Scan for the cell matching the given text and deliver its [X, Y] coordinate at center. 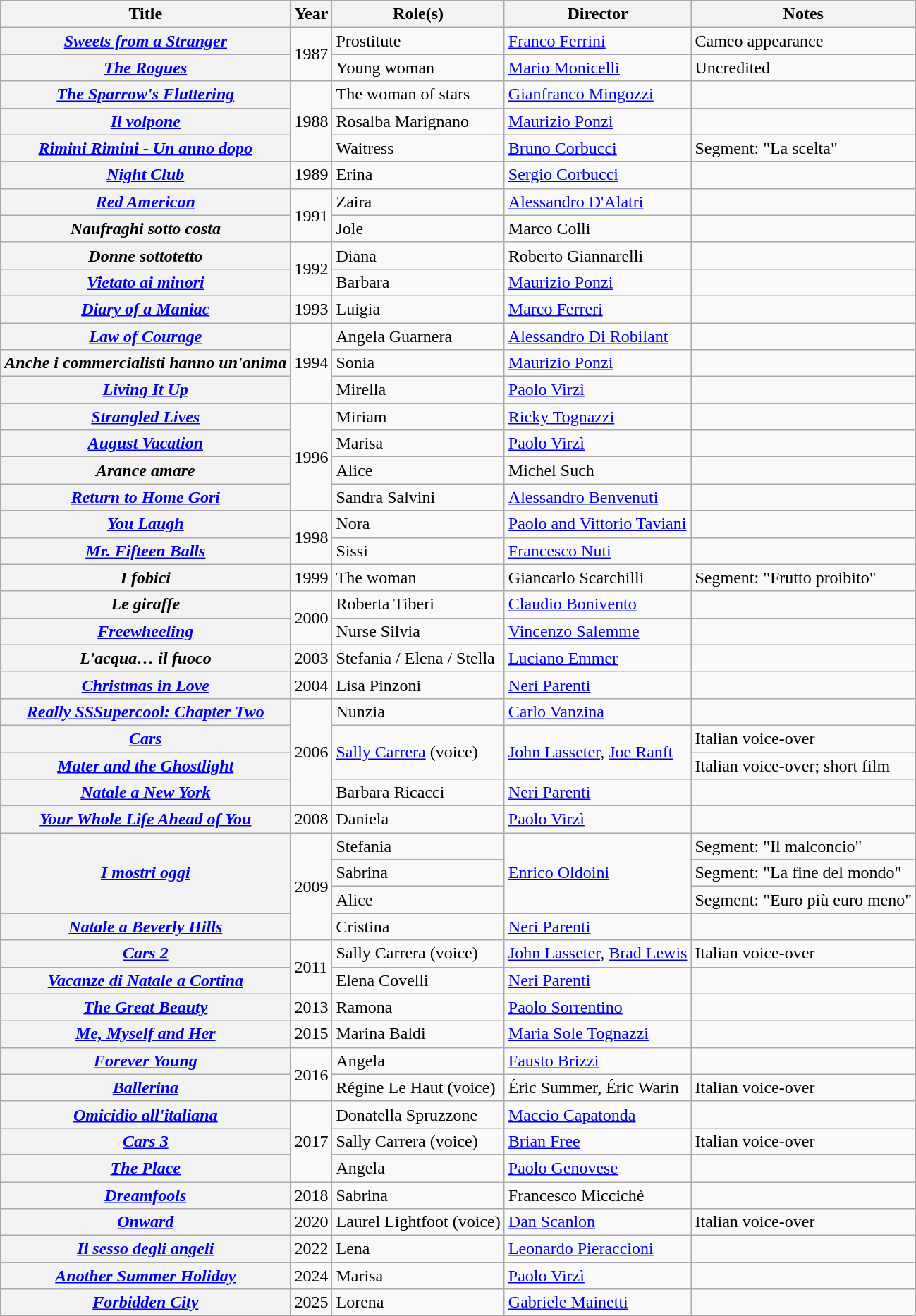
Daniela [418, 820]
Francesco Nuti [598, 551]
Paolo Sorrentino [598, 1007]
Prostitute [418, 41]
Bruno Corbucci [598, 148]
Year [312, 14]
Marco Ferreri [598, 309]
Natale a New York [145, 793]
Night Club [145, 175]
Franco Ferrini [598, 41]
2008 [312, 820]
The Place [145, 1168]
Law of Courage [145, 336]
Living It Up [145, 390]
Another Summer Holiday [145, 1276]
Jole [418, 229]
Fausto Brizzi [598, 1061]
2017 [312, 1141]
John Lasseter, Brad Lewis [598, 954]
Forbidden City [145, 1303]
Really SSSupercool: Chapter Two [145, 712]
Alessandro Di Robilant [598, 336]
1992 [312, 269]
Nunzia [418, 712]
Segment: "La fine del mondo" [804, 873]
Mr. Fifteen Balls [145, 551]
Claudio Bonivento [598, 604]
L'acqua… il fuoco [145, 658]
You Laugh [145, 524]
Segment: "Il malconcio" [804, 846]
Freewheeling [145, 631]
Segment: "Euro più euro meno" [804, 900]
1998 [312, 537]
The woman [418, 578]
Alessandro Benvenuti [598, 497]
2003 [312, 658]
Segment: "La scelta" [804, 148]
Maria Sole Tognazzi [598, 1034]
Italian voice-over; short film [804, 765]
Nora [418, 524]
Il sesso degli angeli [145, 1249]
Ramona [418, 1007]
Forever Young [145, 1061]
Cristina [418, 927]
Leonardo Pieraccioni [598, 1249]
Il volpone [145, 121]
Donatella Spruzzone [418, 1114]
Title [145, 14]
Sissi [418, 551]
Diana [418, 255]
Role(s) [418, 14]
Donne sottotetto [145, 255]
Barbara Ricacci [418, 793]
Laurel Lightfoot (voice) [418, 1222]
2006 [312, 752]
Your Whole Life Ahead of You [145, 820]
Anche i commercialisti hanno un'anima [145, 363]
2022 [312, 1249]
1994 [312, 363]
Lisa Pinzoni [418, 685]
2018 [312, 1195]
Vacanze di Natale a Cortina [145, 980]
Stefania [418, 846]
Michel Such [598, 470]
Alessandro D'Alatri [598, 202]
Cars [145, 738]
Me, Myself and Her [145, 1034]
Angela Guarnera [418, 336]
Zaira [418, 202]
Barbara [418, 282]
The Great Beauty [145, 1007]
Maccio Capatonda [598, 1114]
1991 [312, 215]
Lena [418, 1249]
Francesco Miccichè [598, 1195]
Régine Le Haut (voice) [418, 1087]
Stefania / Elena / Stella [418, 658]
Waitress [418, 148]
The Rogues [145, 68]
1999 [312, 578]
Gianfranco Mingozzi [598, 95]
The woman of stars [418, 95]
2009 [312, 887]
1996 [312, 457]
Mater and the Ghostlight [145, 765]
Red American [145, 202]
2013 [312, 1007]
Nurse Silvia [418, 631]
Sandra Salvini [418, 497]
Diary of a Maniac [145, 309]
Uncredited [804, 68]
Luigia [418, 309]
2025 [312, 1303]
Cameo appearance [804, 41]
Marina Baldi [418, 1034]
Sweets from a Stranger [145, 41]
Mirella [418, 390]
Director [598, 14]
2004 [312, 685]
Erina [418, 175]
Return to Home Gori [145, 497]
Miriam [418, 417]
Sergio Corbucci [598, 175]
Vincenzo Salemme [598, 631]
Le giraffe [145, 604]
Sonia [418, 363]
Dan Scanlon [598, 1222]
2020 [312, 1222]
Onward [145, 1222]
2011 [312, 967]
Cars 3 [145, 1141]
Cars 2 [145, 954]
Rimini Rimini - Un anno dopo [145, 148]
Naufraghi sotto costa [145, 229]
Luciano Emmer [598, 658]
Brian Free [598, 1141]
Strangled Lives [145, 417]
2024 [312, 1276]
1993 [312, 309]
1988 [312, 121]
Ballerina [145, 1087]
Paolo Genovese [598, 1168]
Vietato ai minori [145, 282]
Marco Colli [598, 229]
Gabriele Mainetti [598, 1303]
John Lasseter, Joe Ranft [598, 752]
Elena Covelli [418, 980]
Roberto Giannarelli [598, 255]
Roberta Tiberi [418, 604]
Arance amare [145, 470]
Dreamfools [145, 1195]
Notes [804, 14]
August Vacation [145, 444]
Natale a Beverly Hills [145, 927]
Omicidio all'italiana [145, 1114]
Mario Monicelli [598, 68]
Carlo Vanzina [598, 712]
Enrico Oldoini [598, 873]
2015 [312, 1034]
1987 [312, 54]
Segment: "Frutto proibito" [804, 578]
1989 [312, 175]
Christmas in Love [145, 685]
I mostri oggi [145, 873]
The Sparrow's Fluttering [145, 95]
2000 [312, 618]
Lorena [418, 1303]
2016 [312, 1074]
Éric Summer, Éric Warin [598, 1087]
Rosalba Marignano [418, 121]
I fobici [145, 578]
Ricky Tognazzi [598, 417]
Young woman [418, 68]
Paolo and Vittorio Taviani [598, 524]
Giancarlo Scarchilli [598, 578]
